Return (X, Y) of the center of cell containing provided text 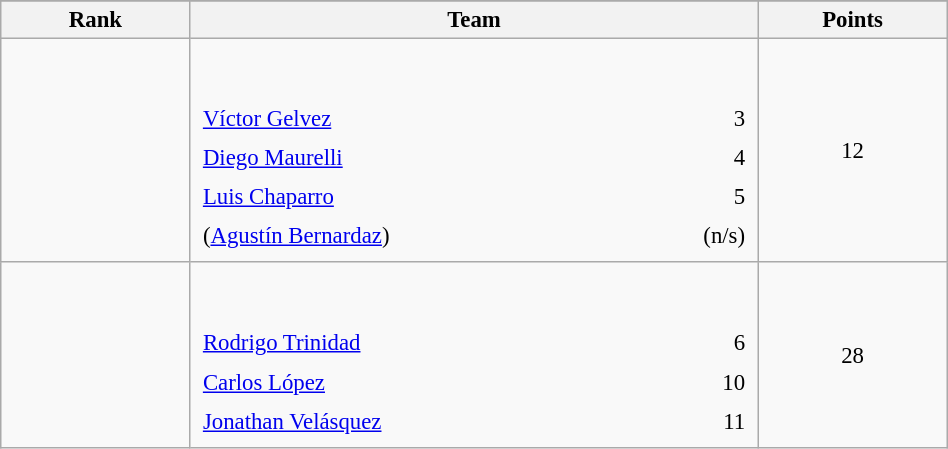
6 (710, 343)
5 (694, 197)
Víctor Gelvez 3 Diego Maurelli 4 Luis Chaparro 5 (Agustín Bernardaz) (n/s) (474, 151)
28 (852, 354)
Jonathan Velásquez (432, 421)
Points (852, 20)
4 (694, 158)
3 (694, 119)
10 (710, 382)
(Agustín Bernardaz) (416, 236)
Carlos López (432, 382)
Diego Maurelli (416, 158)
(n/s) (694, 236)
11 (710, 421)
Víctor Gelvez (416, 119)
Rodrigo Trinidad 6 Carlos López 10 Jonathan Velásquez 11 (474, 354)
Team (474, 20)
12 (852, 151)
Rank (96, 20)
Luis Chaparro (416, 197)
Rodrigo Trinidad (432, 343)
